Capture the cell that displays the provided text and extract its (x, y) central coordinate. 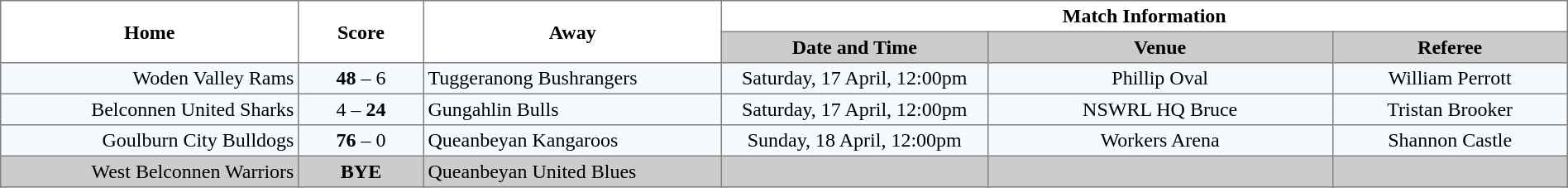
Home (150, 31)
Woden Valley Rams (150, 79)
Tristan Brooker (1450, 109)
Belconnen United Sharks (150, 109)
Venue (1159, 47)
Shannon Castle (1450, 141)
Match Information (1145, 17)
48 – 6 (361, 79)
Date and Time (854, 47)
William Perrott (1450, 79)
4 – 24 (361, 109)
Queanbeyan Kangaroos (572, 141)
Tuggeranong Bushrangers (572, 79)
NSWRL HQ Bruce (1159, 109)
Phillip Oval (1159, 79)
Sunday, 18 April, 12:00pm (854, 141)
Gungahlin Bulls (572, 109)
Referee (1450, 47)
BYE (361, 171)
76 – 0 (361, 141)
Queanbeyan United Blues (572, 171)
West Belconnen Warriors (150, 171)
Score (361, 31)
Away (572, 31)
Goulburn City Bulldogs (150, 141)
Workers Arena (1159, 141)
